Find where the given text appears and provide that cell's center as (X, Y) coordinate. 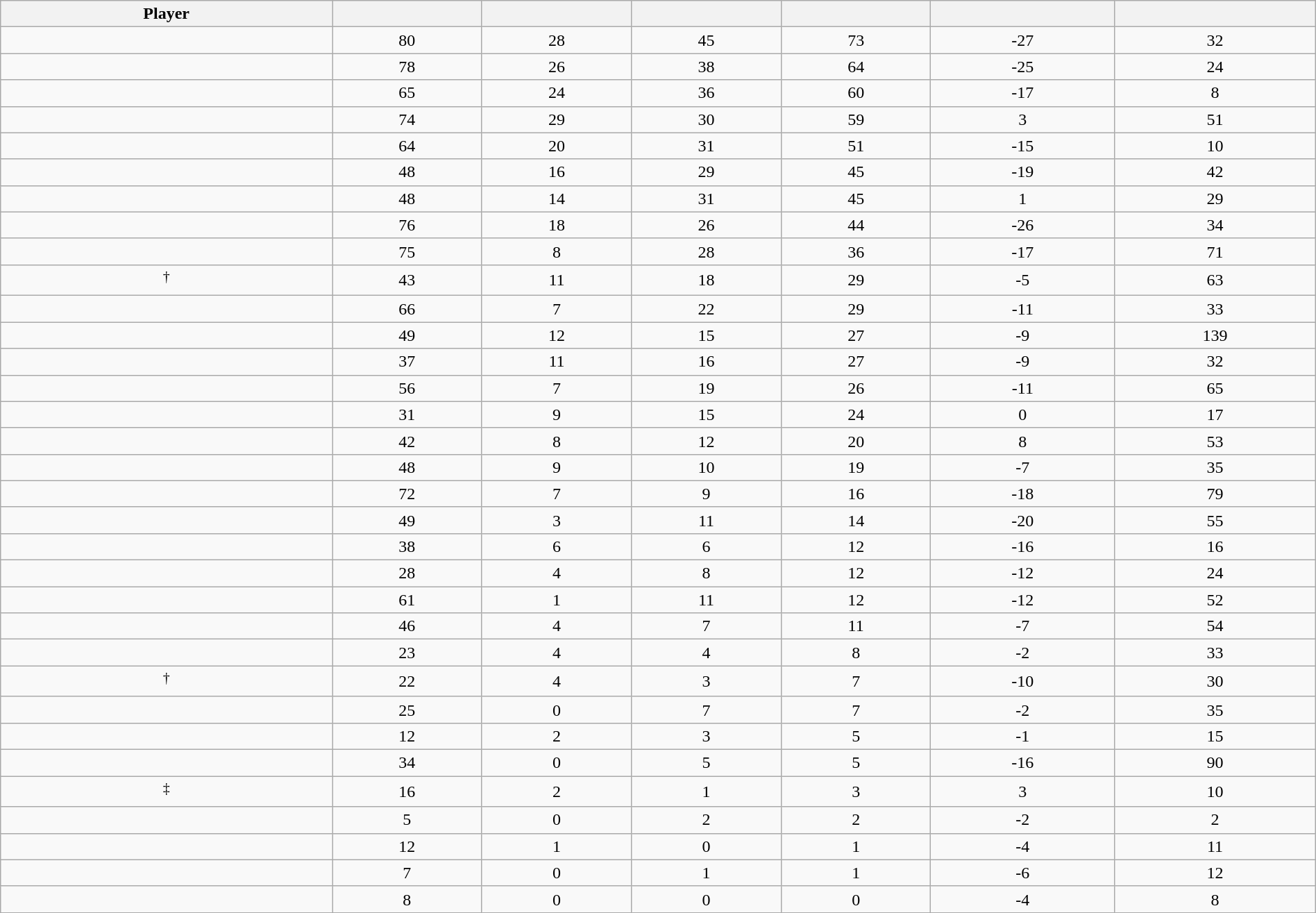
-18 (1023, 494)
66 (407, 309)
-25 (1023, 67)
-15 (1023, 146)
61 (407, 600)
76 (407, 225)
74 (407, 119)
-26 (1023, 225)
-5 (1023, 280)
73 (856, 40)
-20 (1023, 520)
53 (1215, 441)
80 (407, 40)
63 (1215, 280)
43 (407, 280)
46 (407, 626)
72 (407, 494)
17 (1215, 414)
56 (407, 388)
-10 (1023, 682)
59 (856, 119)
55 (1215, 520)
71 (1215, 251)
-1 (1023, 736)
-27 (1023, 40)
25 (407, 710)
-6 (1023, 873)
44 (856, 225)
75 (407, 251)
90 (1215, 762)
Player (167, 14)
37 (407, 362)
60 (856, 93)
79 (1215, 494)
-19 (1023, 172)
52 (1215, 600)
23 (407, 653)
78 (407, 67)
‡ (167, 791)
139 (1215, 335)
54 (1215, 626)
